Extract the (X, Y) coordinate from the center of the cell holding the provided text.  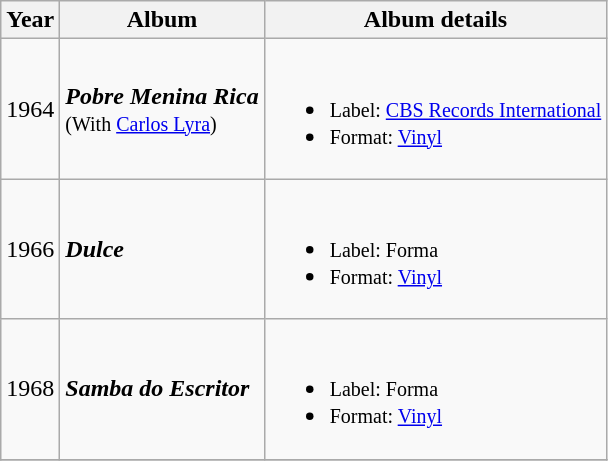
Year (30, 20)
Label: CBS Records InternationalFormat: Vinyl (436, 109)
Dulce (162, 249)
Samba do Escritor (162, 389)
1968 (30, 389)
Album details (436, 20)
1964 (30, 109)
Pobre Menina Rica(With Carlos Lyra) (162, 109)
Album (162, 20)
1966 (30, 249)
